Pinpoint the cell where the given text exists, returning its [X, Y] midpoint coordinate. 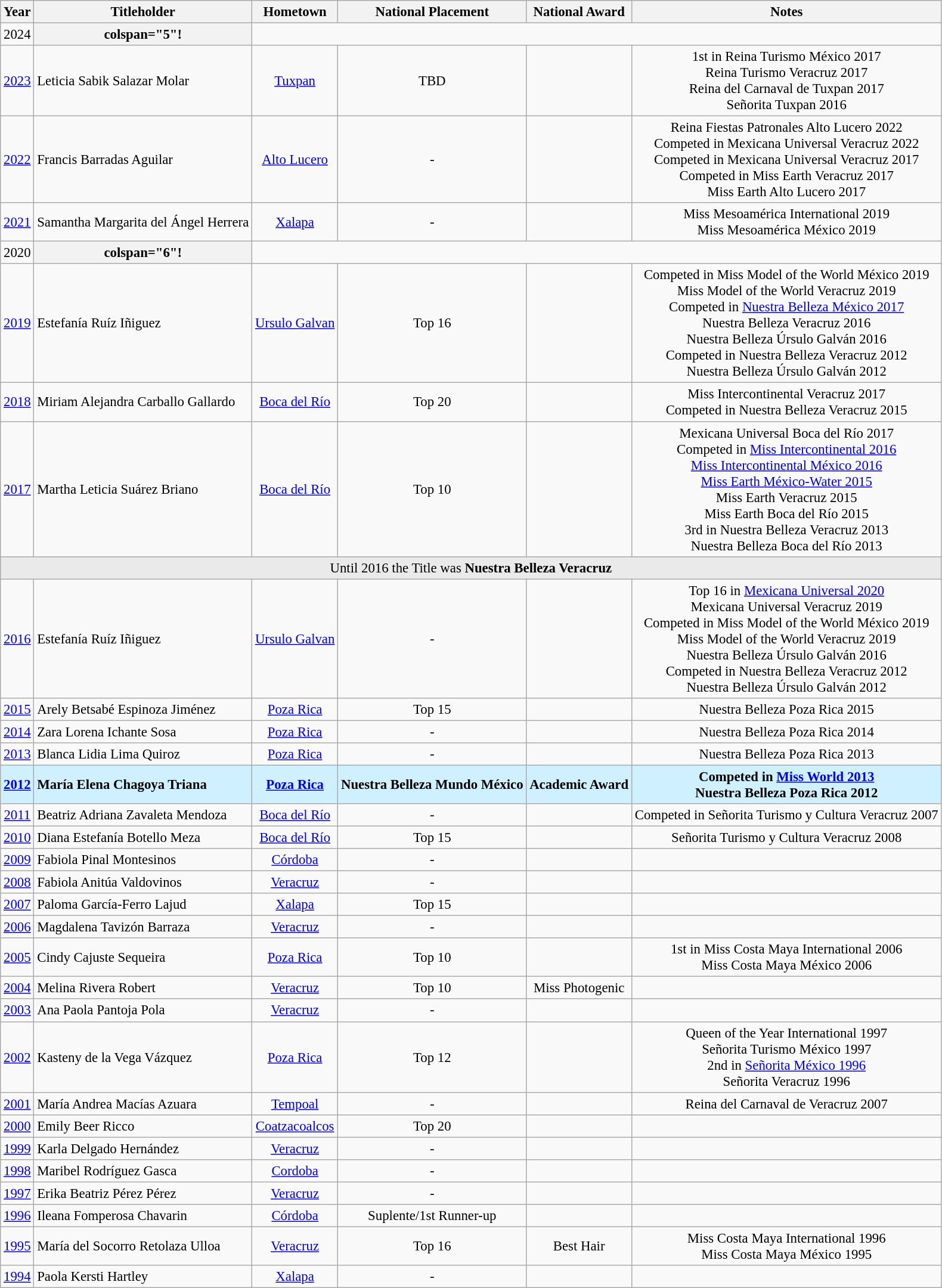
2024 [17, 35]
Erika Beatriz Pérez Pérez [143, 1193]
Top 12 [432, 1057]
2018 [17, 402]
2017 [17, 489]
2014 [17, 732]
María Elena Chagoya Triana [143, 785]
Competed in Señorita Turismo y Cultura Veracruz 2007 [786, 815]
National Placement [432, 12]
Paloma García-Ferro Lajud [143, 905]
2005 [17, 958]
Best Hair [580, 1246]
Tuxpan [295, 81]
Emily Beer Ricco [143, 1126]
2015 [17, 709]
Miss Costa Maya International 1996Miss Costa Maya México 1995 [786, 1246]
Paola Kersti Hartley [143, 1277]
1994 [17, 1277]
Suplente/1st Runner-up [432, 1216]
TBD [432, 81]
Karla Delgado Hernández [143, 1148]
1997 [17, 1193]
2019 [17, 323]
2001 [17, 1104]
2006 [17, 927]
2003 [17, 1011]
Cordoba [295, 1171]
1st in Reina Turismo México 2017Reina Turismo Veracruz 2017Reina del Carnaval de Tuxpan 2017Señorita Tuxpan 2016 [786, 81]
Notes [786, 12]
2011 [17, 815]
Cindy Cajuste Sequeira [143, 958]
Fabiola Pinal Montesinos [143, 860]
2004 [17, 988]
2012 [17, 785]
María Andrea Macías Azuara [143, 1104]
Kasteny de la Vega Vázquez [143, 1057]
Nuestra Belleza Mundo México [432, 785]
1995 [17, 1246]
Miss Mesoamérica International 2019Miss Mesoamérica México 2019 [786, 222]
Magdalena Tavizón Barraza [143, 927]
Diana Estefanía Botello Meza [143, 837]
Coatzacoalcos [295, 1126]
National Award [580, 12]
Miss Intercontinental Veracruz 2017Competed in Nuestra Belleza Veracruz 2015 [786, 402]
2021 [17, 222]
Tempoal [295, 1104]
Arely Betsabé Espinoza Jiménez [143, 709]
Martha Leticia Suárez Briano [143, 489]
Fabiola Anitúa Valdovinos [143, 883]
2002 [17, 1057]
Francis Barradas Aguilar [143, 160]
María del Socorro Retolaza Ulloa [143, 1246]
1996 [17, 1216]
Hometown [295, 12]
colspan="6"! [143, 253]
1st in Miss Costa Maya International 2006Miss Costa Maya México 2006 [786, 958]
Señorita Turismo y Cultura Veracruz 2008 [786, 837]
Competed in Miss World 2013Nuestra Belleza Poza Rica 2012 [786, 785]
1999 [17, 1148]
Ileana Fomperosa Chavarin [143, 1216]
Samantha Margarita del Ángel Herrera [143, 222]
Until 2016 the Title was Nuestra Belleza Veracruz [471, 568]
Maribel Rodríguez Gasca [143, 1171]
Nuestra Belleza Poza Rica 2013 [786, 754]
Zara Lorena Ichante Sosa [143, 732]
2016 [17, 639]
2000 [17, 1126]
Titleholder [143, 12]
Leticia Sabik Salazar Molar [143, 81]
2009 [17, 860]
2022 [17, 160]
Miriam Alejandra Carballo Gallardo [143, 402]
Blanca Lidia Lima Quiroz [143, 754]
Year [17, 12]
Queen of the Year International 1997Señorita Turismo México 19972nd in Señorita México 1996Señorita Veracruz 1996 [786, 1057]
colspan="5"! [143, 35]
2023 [17, 81]
Nuestra Belleza Poza Rica 2014 [786, 732]
Nuestra Belleza Poza Rica 2015 [786, 709]
2008 [17, 883]
Beatriz Adriana Zavaleta Mendoza [143, 815]
Academic Award [580, 785]
Melina Rivera Robert [143, 988]
2010 [17, 837]
2013 [17, 754]
Miss Photogenic [580, 988]
1998 [17, 1171]
Alto Lucero [295, 160]
Reina del Carnaval de Veracruz 2007 [786, 1104]
Ana Paola Pantoja Pola [143, 1011]
2020 [17, 253]
2007 [17, 905]
